Extract the (x, y) coordinate from the center of the cell holding the provided text.  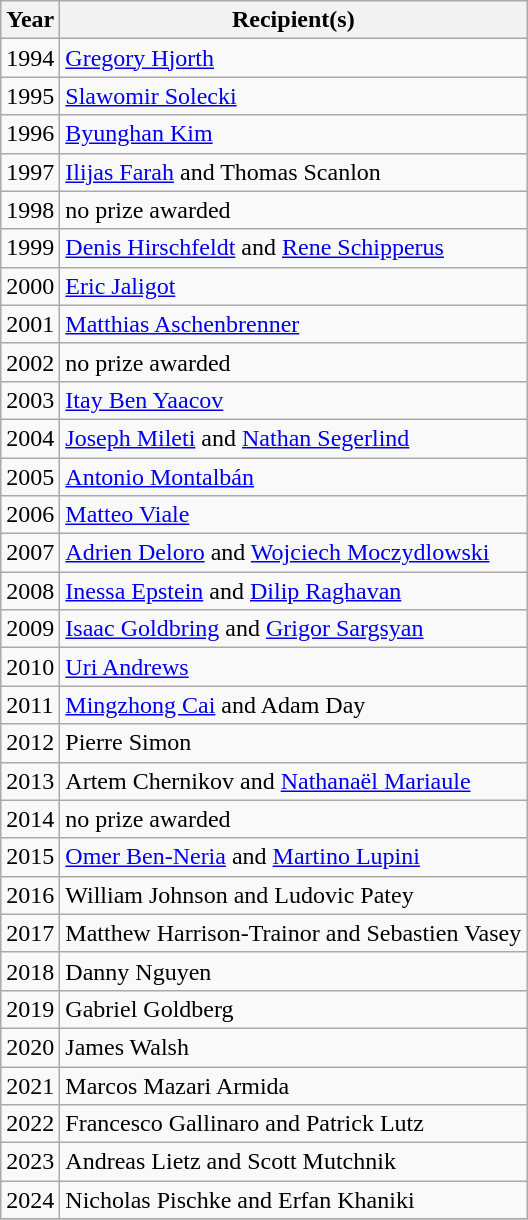
Slawomir Solecki (294, 96)
Denis Hirschfeldt and Rene Schipperus (294, 248)
Omer Ben-Neria and Martino Lupini (294, 857)
Antonio Montalbán (294, 477)
Recipient(s) (294, 20)
2022 (30, 1124)
Ilijas Farah and Thomas Scanlon (294, 172)
2001 (30, 324)
2002 (30, 362)
Matteo Viale (294, 515)
William Johnson and Ludovic Patey (294, 895)
1995 (30, 96)
Inessa Epstein and Dilip Raghavan (294, 591)
Uri Andrews (294, 667)
2015 (30, 857)
Francesco Gallinaro and Patrick Lutz (294, 1124)
2007 (30, 553)
Danny Nguyen (294, 971)
Gregory Hjorth (294, 58)
Joseph Mileti and Nathan Segerlind (294, 438)
2006 (30, 515)
1996 (30, 134)
Mingzhong Cai and Adam Day (294, 705)
2014 (30, 819)
2005 (30, 477)
1997 (30, 172)
1994 (30, 58)
2011 (30, 705)
Artem Chernikov and Nathanaël Mariaule (294, 781)
Byunghan Kim (294, 134)
2021 (30, 1085)
2009 (30, 629)
Andreas Lietz and Scott Mutchnik (294, 1162)
Marcos Mazari Armida (294, 1085)
2000 (30, 286)
1999 (30, 248)
2012 (30, 743)
2013 (30, 781)
2003 (30, 400)
2023 (30, 1162)
2004 (30, 438)
2019 (30, 1009)
2010 (30, 667)
James Walsh (294, 1047)
2017 (30, 933)
2018 (30, 971)
Pierre Simon (294, 743)
1998 (30, 210)
Year (30, 20)
Gabriel Goldberg (294, 1009)
Adrien Deloro and Wojciech Moczydlowski (294, 553)
Itay Ben Yaacov (294, 400)
2016 (30, 895)
2020 (30, 1047)
Matthew Harrison-Trainor and Sebastien Vasey (294, 933)
Isaac Goldbring and Grigor Sargsyan (294, 629)
Nicholas Pischke and Erfan Khaniki (294, 1200)
Eric Jaligot (294, 286)
Matthias Aschenbrenner (294, 324)
2024 (30, 1200)
2008 (30, 591)
